Scan for the cell matching the given text and deliver its [X, Y] coordinate at center. 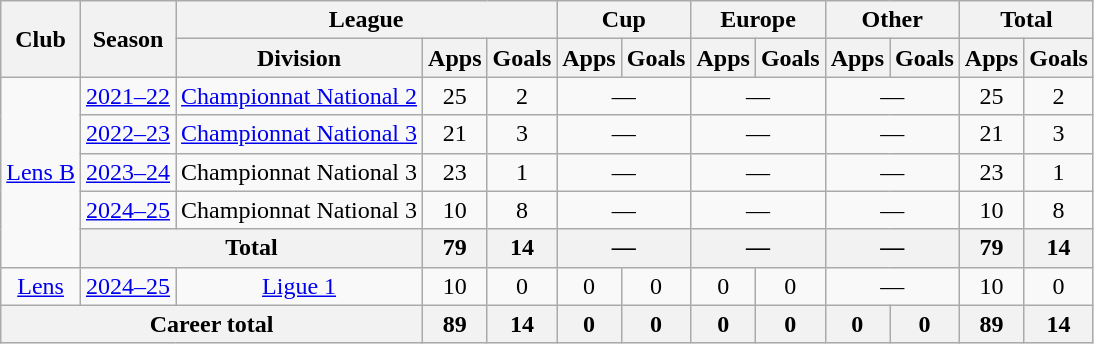
Europe [758, 20]
Division [300, 58]
2022–23 [128, 134]
2023–24 [128, 172]
Ligue 1 [300, 286]
Career total [212, 324]
Season [128, 39]
League [366, 20]
Lens [41, 286]
Club [41, 39]
Championnat National 2 [300, 96]
Other [892, 20]
Lens B [41, 172]
2021–22 [128, 96]
Cup [624, 20]
